For the text-containing cell, return its midpoint in [X, Y] coordinate format. 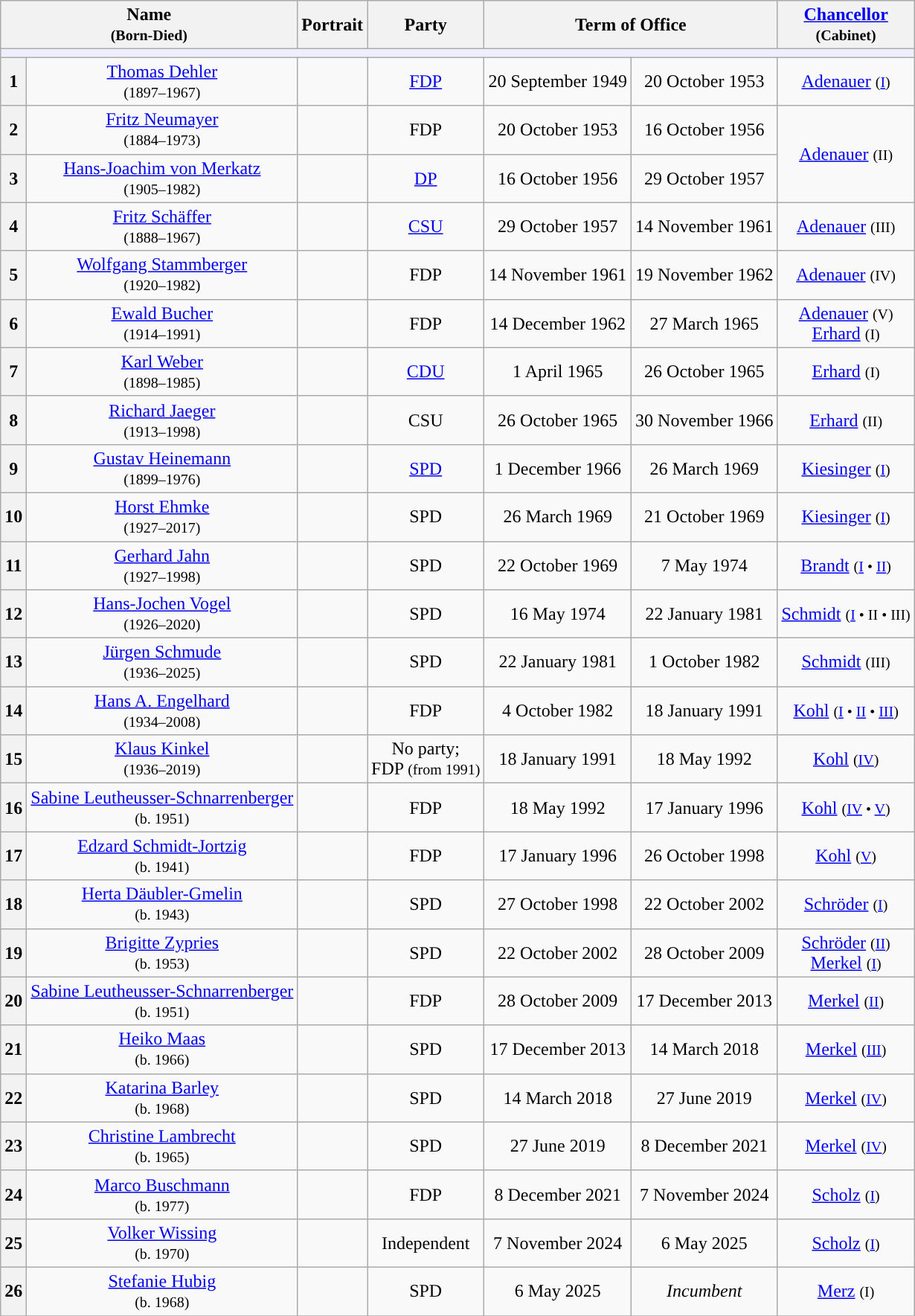
17 [13, 856]
14 December 1962 [558, 323]
Party [426, 25]
Wolfgang Stammberger(1920–1982) [162, 275]
Adenauer (II) [846, 154]
DP [426, 179]
Schröder (II) Merkel (I) [846, 952]
20 September 1949 [558, 82]
Herta Däubler-Gmelin(b. 1943) [162, 905]
10 [13, 516]
Volker Wissing(b. 1970) [162, 1242]
7 May 1974 [704, 565]
Merz (I) [846, 1291]
Adenauer (III) [846, 226]
Fritz Neumayer(1884–1973) [162, 129]
Kohl (I • II • III) [846, 711]
Fritz Schäffer(1888–1967) [162, 226]
Hans-Joachim von Merkatz(1905–1982) [162, 179]
19 November 1962 [704, 275]
Portrait [333, 25]
20 [13, 1001]
27 March 1965 [704, 323]
Schmidt (III) [846, 662]
Marco Buschmann(b. 1977) [162, 1195]
Erhard (II) [846, 420]
Schröder (I) [846, 905]
14 [13, 711]
21 [13, 1049]
24 [13, 1195]
16 [13, 808]
Adenauer (IV) [846, 275]
Richard Jaeger(1913–1998) [162, 420]
1 [13, 82]
Klaus Kinkel(1936–2019) [162, 759]
2 [13, 129]
22 [13, 1098]
Term of Office [631, 25]
Ewald Bucher(1914–1991) [162, 323]
Brigitte Zypries(b. 1953) [162, 952]
Horst Ehmke(1927–2017) [162, 516]
Incumbent [704, 1291]
Stefanie Hubig(b. 1968) [162, 1291]
7 [13, 372]
11 [13, 565]
No party;FDP (from 1991) [426, 759]
1 December 1966 [558, 469]
23 [13, 1146]
Kohl (IV) [846, 759]
30 November 1966 [704, 420]
4 [13, 226]
Adenauer (V) Erhard (I) [846, 323]
Adenauer (I) [846, 82]
1 October 1982 [704, 662]
8 [13, 420]
Gustav Heinemann(1899–1976) [162, 469]
26 October 1998 [704, 856]
Jürgen Schmude(1936–2025) [162, 662]
9 [13, 469]
19 [13, 952]
Chancellor(Cabinet) [846, 25]
Schmidt (I • II • III) [846, 614]
5 [13, 275]
Kohl (V) [846, 856]
12 [13, 614]
26 [13, 1291]
Gerhard Jahn(1927–1998) [162, 565]
Karl Weber (1898–1985) [162, 372]
Hans A. Engelhard(1934–2008) [162, 711]
Independent [426, 1242]
25 [13, 1242]
3 [13, 179]
4 October 1982 [558, 711]
Heiko Maas(b. 1966) [162, 1049]
18 [13, 905]
Name(Born-Died) [149, 25]
Katarina Barley(b. 1968) [162, 1098]
16 May 1974 [558, 614]
Merkel (III) [846, 1049]
Hans-Jochen Vogel(1926–2020) [162, 614]
Christine Lambrecht(b. 1965) [162, 1146]
6 [13, 323]
1 April 1965 [558, 372]
CDU [426, 372]
Thomas Dehler(1897–1967) [162, 82]
22 October 1969 [558, 565]
21 October 1969 [704, 516]
15 [13, 759]
13 [13, 662]
Edzard Schmidt-Jortzig(b. 1941) [162, 856]
Merkel (II) [846, 1001]
Erhard (I) [846, 372]
Kohl (IV • V) [846, 808]
27 October 1998 [558, 905]
Brandt (I • II) [846, 565]
